Scan for the cell matching the given text and deliver its [X, Y] coordinate at center. 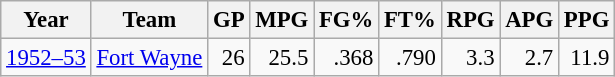
RPG [470, 20]
.790 [410, 58]
1952–53 [46, 58]
PPG [587, 20]
11.9 [587, 58]
FT% [410, 20]
3.3 [470, 58]
Fort Wayne [150, 58]
2.7 [530, 58]
.368 [346, 58]
MPG [282, 20]
26 [229, 58]
Year [46, 20]
Team [150, 20]
FG% [346, 20]
25.5 [282, 58]
GP [229, 20]
APG [530, 20]
